For the text-containing cell, return its midpoint in (x, y) coordinate format. 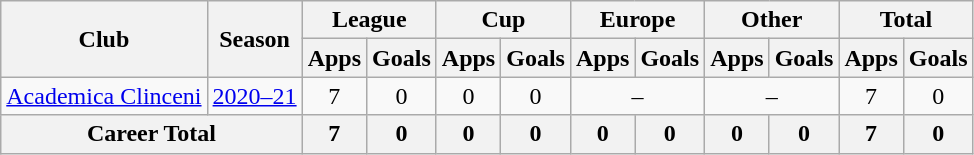
League (369, 20)
Cup (503, 20)
2020–21 (254, 96)
Total (906, 20)
Europe (637, 20)
Club (104, 39)
Career Total (152, 134)
Academica Clinceni (104, 96)
Season (254, 39)
Other (772, 20)
